Detect which cell encompasses the target text, then output its [X, Y] center coordinate. 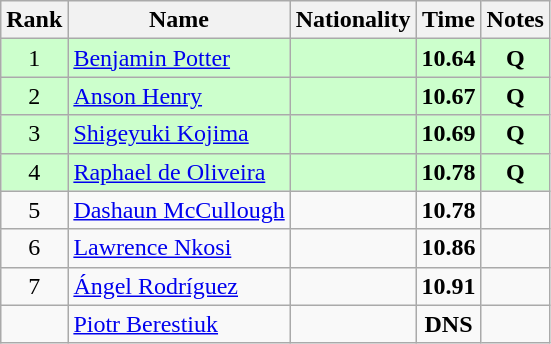
Dashaun McCullough [179, 210]
Name [179, 20]
Raphael de Oliveira [179, 172]
10.64 [448, 58]
Lawrence Nkosi [179, 248]
Anson Henry [179, 96]
1 [34, 58]
Rank [34, 20]
Benjamin Potter [179, 58]
10.67 [448, 96]
6 [34, 248]
DNS [448, 324]
Notes [515, 20]
Piotr Berestiuk [179, 324]
Time [448, 20]
5 [34, 210]
3 [34, 134]
Ángel Rodríguez [179, 286]
Nationality [353, 20]
10.69 [448, 134]
2 [34, 96]
4 [34, 172]
7 [34, 286]
10.86 [448, 248]
10.91 [448, 286]
Shigeyuki Kojima [179, 134]
